Return [x, y] of the center of cell containing provided text 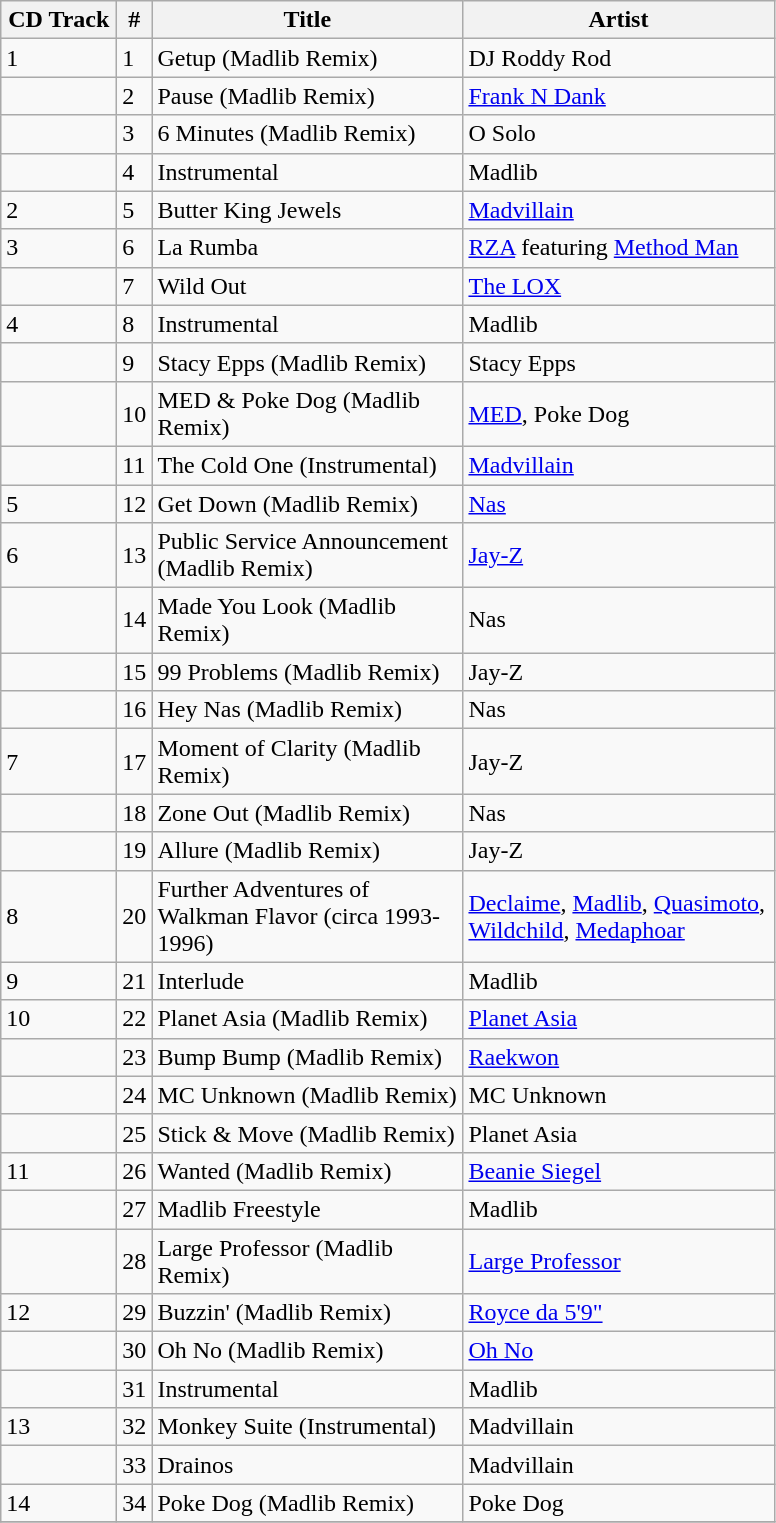
16 [134, 710]
22 [134, 1019]
24 [134, 1095]
La Rumba [308, 248]
MED, Poke Dog [618, 414]
Zone Out (Madlib Remix) [308, 813]
Stick & Move (Madlib Remix) [308, 1133]
O Solo [618, 134]
Planet Asia (Madlib Remix) [308, 1019]
21 [134, 981]
99 Problems (Madlib Remix) [308, 672]
Drainos [308, 1465]
The Cold One (Instrumental) [308, 465]
20 [134, 916]
Monkey Suite (Instrumental) [308, 1427]
Further Adventures of Walkman Flavor (circa 1993-1996) [308, 916]
MC Unknown (Madlib Remix) [308, 1095]
MC Unknown [618, 1095]
Bump Bump (Madlib Remix) [308, 1057]
Title [308, 20]
Oh No (Madlib Remix) [308, 1351]
Hey Nas (Madlib Remix) [308, 710]
Raekwon [618, 1057]
18 [134, 813]
17 [134, 762]
Get Down (Madlib Remix) [308, 503]
Wanted (Madlib Remix) [308, 1171]
Stacy Epps (Madlib Remix) [308, 362]
Large Professor (Madlib Remix) [308, 1260]
27 [134, 1209]
The LOX [618, 286]
Moment of Clarity (Madlib Remix) [308, 762]
Getup (Madlib Remix) [308, 58]
Beanie Siegel [618, 1171]
Pause (Madlib Remix) [308, 96]
15 [134, 672]
DJ Roddy Rod [618, 58]
6 Minutes (Madlib Remix) [308, 134]
19 [134, 851]
RZA featuring Method Man [618, 248]
Oh No [618, 1351]
31 [134, 1389]
Wild Out [308, 286]
Made You Look (Madlib Remix) [308, 620]
Declaime, Madlib, Quasimoto, Wildchild, Medaphoar [618, 916]
Stacy Epps [618, 362]
28 [134, 1260]
Frank N Dank [618, 96]
33 [134, 1465]
Poke Dog (Madlib Remix) [308, 1503]
CD Track [59, 20]
34 [134, 1503]
Public Service Announcement (Madlib Remix) [308, 556]
# [134, 20]
Madlib Freestyle [308, 1209]
25 [134, 1133]
32 [134, 1427]
Butter King Jewels [308, 210]
MED & Poke Dog (Madlib Remix) [308, 414]
Interlude [308, 981]
Royce da 5'9" [618, 1313]
Large Professor [618, 1260]
23 [134, 1057]
Artist [618, 20]
30 [134, 1351]
Buzzin' (Madlib Remix) [308, 1313]
29 [134, 1313]
Allure (Madlib Remix) [308, 851]
26 [134, 1171]
Poke Dog [618, 1503]
